Locate the cell with the specified text and output its [X, Y] center coordinate. 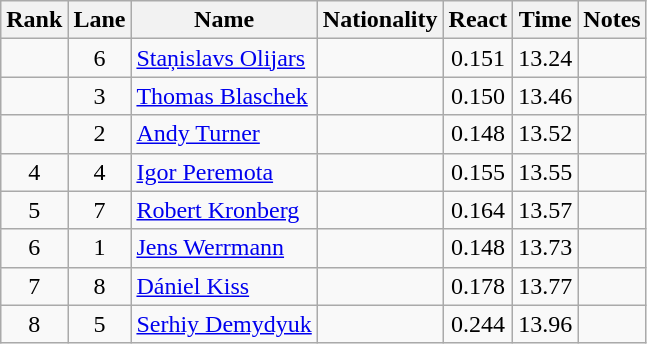
0.155 [478, 172]
Jens Werrmann [224, 248]
3 [100, 96]
0.150 [478, 96]
2 [100, 134]
Nationality [380, 20]
0.164 [478, 210]
13.73 [546, 248]
Time [546, 20]
Staņislavs Olijars [224, 58]
Igor Peremota [224, 172]
13.46 [546, 96]
Serhiy Demydyuk [224, 324]
1 [100, 248]
13.96 [546, 324]
React [478, 20]
0.244 [478, 324]
Lane [100, 20]
Andy Turner [224, 134]
13.55 [546, 172]
0.151 [478, 58]
13.24 [546, 58]
Notes [612, 20]
13.57 [546, 210]
13.52 [546, 134]
13.77 [546, 286]
Name [224, 20]
0.178 [478, 286]
Rank [34, 20]
Robert Kronberg [224, 210]
Thomas Blaschek [224, 96]
Dániel Kiss [224, 286]
